Find where the given text appears and provide that cell's center as (x, y) coordinate. 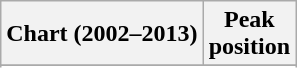
Chart (2002–2013) (102, 34)
Peak position (249, 34)
